For the text-containing cell, return its midpoint in [x, y] coordinate format. 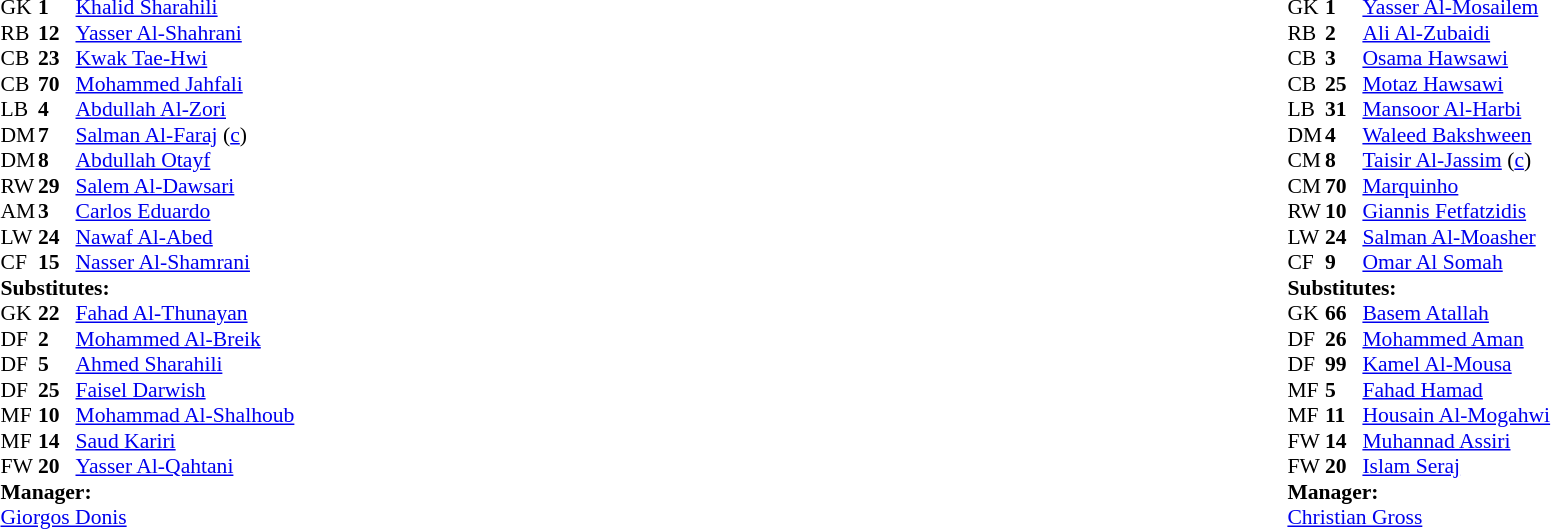
Marquinho [1456, 186]
26 [1344, 339]
Basem Atallah [1456, 313]
Fahad Al-Thunayan [186, 313]
Omar Al Somah [1456, 263]
12 [57, 33]
11 [1344, 415]
Faisel Darwish [186, 390]
Kamel Al-Mousa [1456, 365]
Fahad Hamad [1456, 390]
Osama Hawsawi [1456, 59]
AM [19, 211]
31 [1344, 109]
66 [1344, 313]
Yasser Al-Shahrani [186, 33]
29 [57, 186]
Motaz Hawsawi [1456, 84]
Muhannad Assiri [1456, 441]
Saud Kariri [186, 441]
Mohammed Al-Breik [186, 339]
Kwak Tae-Hwi [186, 59]
Salem Al-Dawsari [186, 186]
23 [57, 59]
Taisir Al-Jassim (c) [1456, 161]
9 [1344, 263]
Ahmed Sharahili [186, 365]
Mohammed Aman [1456, 339]
Yasser Al-Qahtani [186, 467]
Mohammed Jahfali [186, 84]
Salman Al-Moasher [1456, 237]
Salman Al-Faraj (c) [186, 135]
15 [57, 263]
Carlos Eduardo [186, 211]
Abdullah Al-Zori [186, 109]
Mansoor Al-Harbi [1456, 109]
Nawaf Al-Abed [186, 237]
Giannis Fetfatzidis [1456, 211]
Abdullah Otayf [186, 161]
Housain Al-Mogahwi [1456, 415]
Waleed Bakshween [1456, 135]
Nasser Al-Shamrani [186, 263]
7 [57, 135]
22 [57, 313]
99 [1344, 365]
Islam Seraj [1456, 467]
Ali Al-Zubaidi [1456, 33]
Mohammad Al-Shalhoub [186, 415]
